Return the (x, y) coordinate for the center point of the cell that contains the specified text.  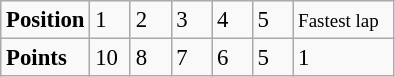
4 (232, 20)
Fastest lap (344, 20)
2 (150, 20)
3 (192, 20)
8 (150, 58)
6 (232, 58)
7 (192, 58)
10 (110, 58)
Points (46, 58)
Position (46, 20)
